Determine the [X, Y] coordinate at the center of the cell enclosing the given text.  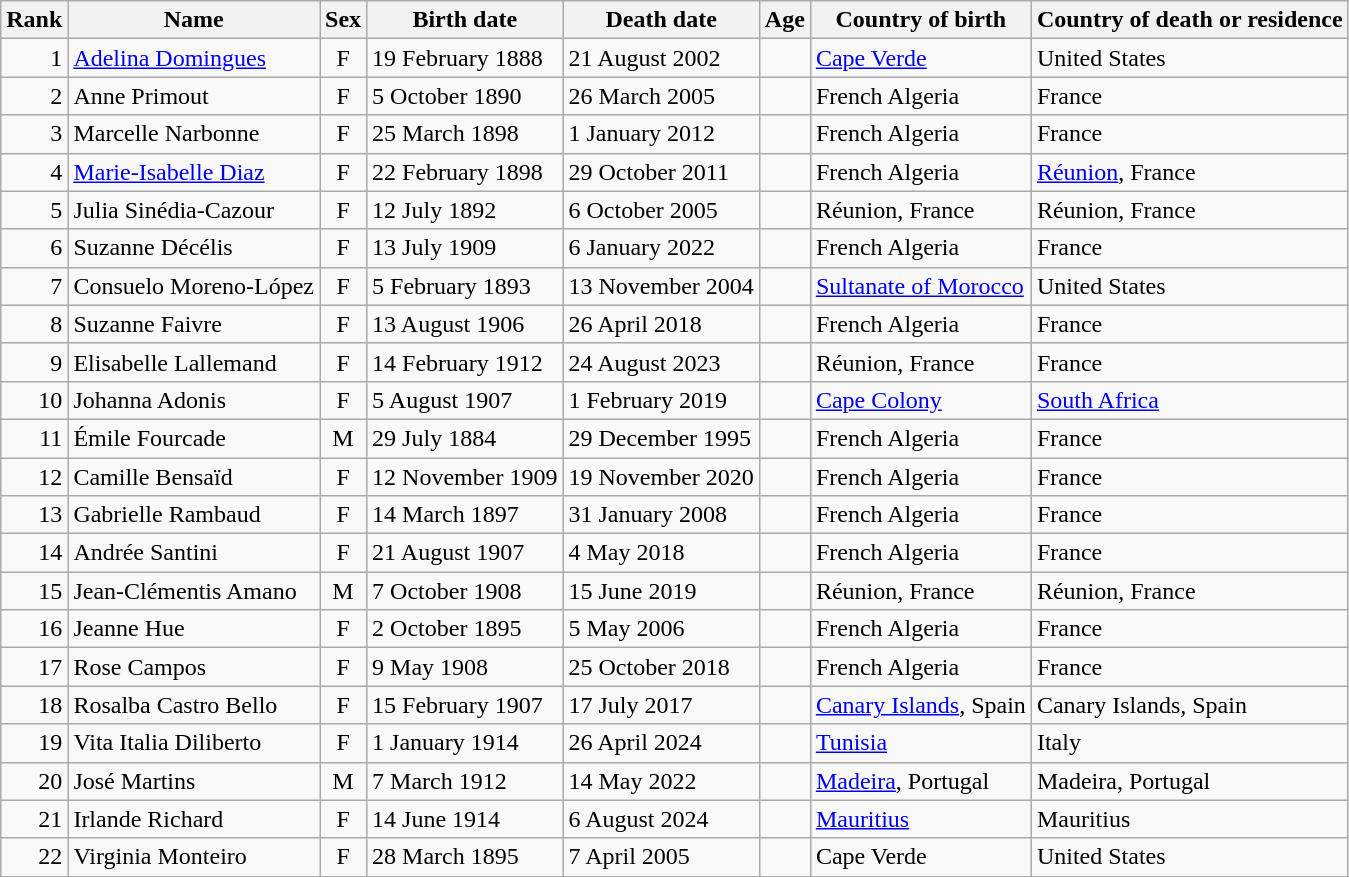
Julia Sinédia-Cazour [194, 210]
19 November 2020 [661, 477]
19 [34, 743]
17 July 2017 [661, 705]
24 August 2023 [661, 362]
2 [34, 96]
Cape Colony [920, 400]
Jeanne Hue [194, 629]
13 August 1906 [465, 324]
18 [34, 705]
Anne Primout [194, 96]
Virginia Monteiro [194, 857]
26 April 2024 [661, 743]
26 April 2018 [661, 324]
Rank [34, 20]
17 [34, 667]
Irlande Richard [194, 819]
26 March 2005 [661, 96]
Suzanne Faivre [194, 324]
Adelina Domingues [194, 58]
Italy [1190, 743]
Vita Italia Diliberto [194, 743]
5 May 2006 [661, 629]
6 January 2022 [661, 248]
Émile Fourcade [194, 438]
20 [34, 781]
Name [194, 20]
South Africa [1190, 400]
Camille Bensaïd [194, 477]
9 May 1908 [465, 667]
22 February 1898 [465, 172]
Age [784, 20]
Sex [344, 20]
Marie-Isabelle Diaz [194, 172]
4 [34, 172]
14 February 1912 [465, 362]
11 [34, 438]
Rosalba Castro Bello [194, 705]
12 [34, 477]
14 June 1914 [465, 819]
12 July 1892 [465, 210]
14 March 1897 [465, 515]
Birth date [465, 20]
Rose Campos [194, 667]
1 [34, 58]
13 July 1909 [465, 248]
1 January 2012 [661, 134]
5 February 1893 [465, 286]
29 October 2011 [661, 172]
7 April 2005 [661, 857]
10 [34, 400]
Gabrielle Rambaud [194, 515]
3 [34, 134]
7 October 1908 [465, 591]
25 March 1898 [465, 134]
22 [34, 857]
14 [34, 553]
13 November 2004 [661, 286]
4 May 2018 [661, 553]
José Martins [194, 781]
9 [34, 362]
Andrée Santini [194, 553]
8 [34, 324]
12 November 1909 [465, 477]
31 January 2008 [661, 515]
19 February 1888 [465, 58]
Elisabelle Lallemand [194, 362]
21 August 2002 [661, 58]
Jean-Clémentis Amano [194, 591]
Tunisia [920, 743]
15 February 1907 [465, 705]
7 March 1912 [465, 781]
14 May 2022 [661, 781]
6 [34, 248]
15 [34, 591]
5 August 1907 [465, 400]
29 December 1995 [661, 438]
21 [34, 819]
13 [34, 515]
1 January 1914 [465, 743]
Johanna Adonis [194, 400]
Country of birth [920, 20]
25 October 2018 [661, 667]
29 July 1884 [465, 438]
Death date [661, 20]
Consuelo Moreno-López [194, 286]
Suzanne Décélis [194, 248]
7 [34, 286]
Sultanate of Morocco [920, 286]
28 March 1895 [465, 857]
16 [34, 629]
15 June 2019 [661, 591]
Country of death or residence [1190, 20]
Marcelle Narbonne [194, 134]
21 August 1907 [465, 553]
5 October 1890 [465, 96]
6 October 2005 [661, 210]
2 October 1895 [465, 629]
5 [34, 210]
6 August 2024 [661, 819]
1 February 2019 [661, 400]
